Find where the given text appears and provide that cell's center as [x, y] coordinate. 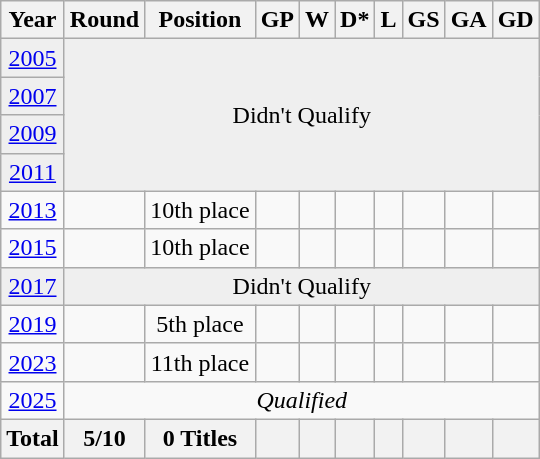
2011 [33, 172]
5/10 [104, 438]
GA [468, 20]
Total [33, 438]
2017 [33, 286]
11th place [200, 362]
0 Titles [200, 438]
2019 [33, 324]
2009 [33, 134]
D* [355, 20]
GP [277, 20]
2005 [33, 58]
W [316, 20]
GD [516, 20]
L [388, 20]
Position [200, 20]
GS [424, 20]
Year [33, 20]
Qualified [302, 400]
Round [104, 20]
2025 [33, 400]
5th place [200, 324]
2023 [33, 362]
2015 [33, 248]
2007 [33, 96]
2013 [33, 210]
